Locate the cell with the specified text and output its (x, y) center coordinate. 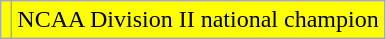
NCAA Division II national champion (198, 20)
